Search for the cell housing the specified text and yield its [X, Y] center coordinate. 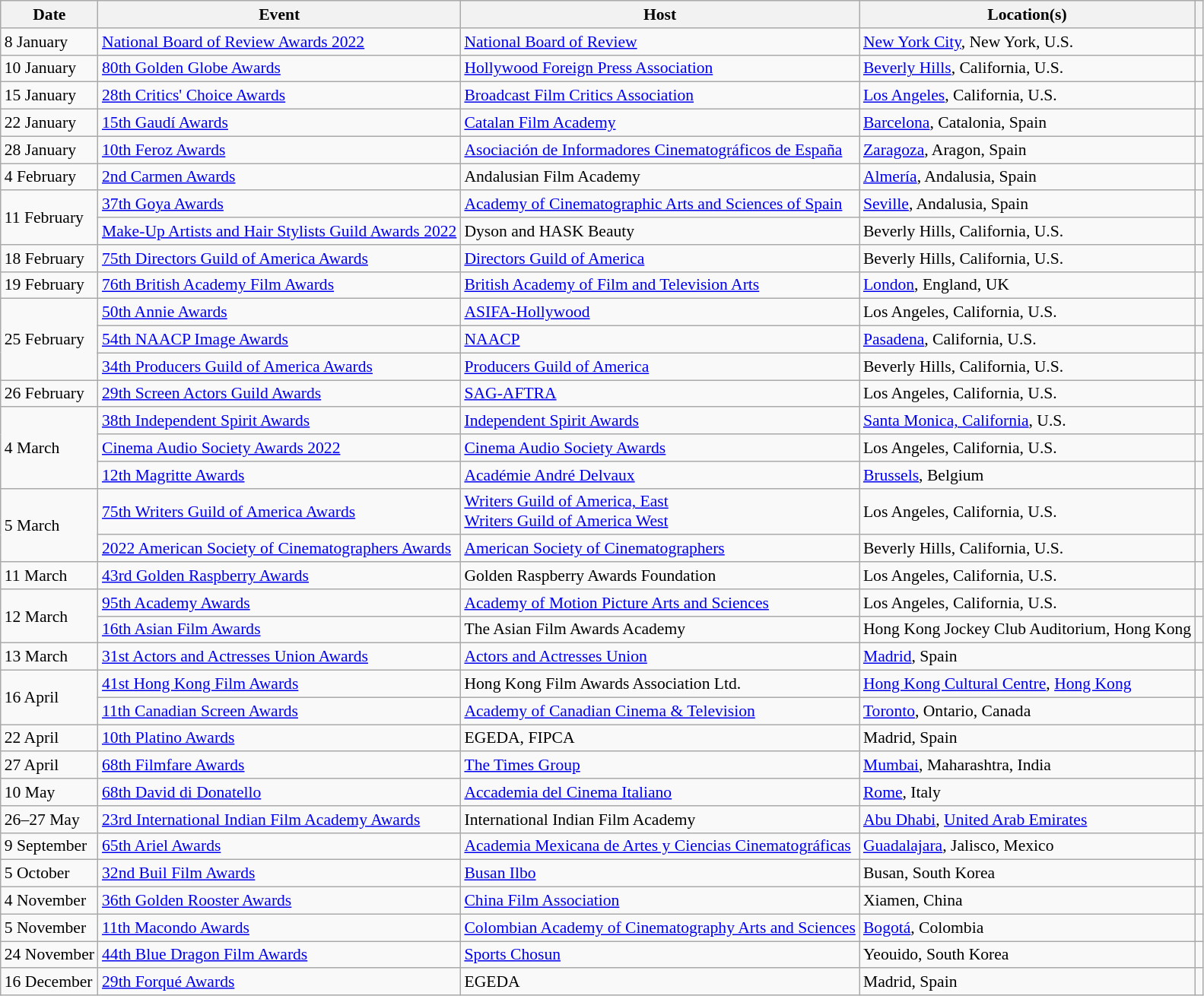
Hong Kong Film Awards Association Ltd. [659, 684]
27 April [49, 766]
38th Independent Spirit Awards [279, 421]
Sports Chosun [659, 955]
EGEDA, FIPCA [659, 738]
75th Writers Guild of America Awards [279, 511]
Andalusian Film Academy [659, 177]
28th Critics' Choice Awards [279, 96]
Location(s) [1027, 14]
Académie André Delvaux [659, 475]
11th Canadian Screen Awards [279, 711]
New York City, New York, U.S. [1027, 42]
13 March [49, 657]
22 April [49, 738]
Academia Mexicana de Artes y Ciencias Cinematográficas [659, 846]
16 December [49, 982]
23rd International Indian Film Academy Awards [279, 820]
China Film Association [659, 901]
65th Ariel Awards [279, 846]
10 January [49, 68]
37th Goya Awards [279, 205]
54th NAACP Image Awards [279, 340]
Writers Guild of America, EastWriters Guild of America West [659, 511]
31st Actors and Actresses Union Awards [279, 657]
8 January [49, 42]
SAG-AFTRA [659, 394]
5 March [49, 525]
24 November [49, 955]
4 February [49, 177]
50th Annie Awards [279, 312]
Host [659, 14]
44th Blue Dragon Film Awards [279, 955]
Rome, Italy [1027, 792]
41st Hong Kong Film Awards [279, 684]
28 January [49, 150]
British Academy of Film and Television Arts [659, 285]
National Board of Review [659, 42]
11 March [49, 576]
26 February [49, 394]
Zaragoza, Aragon, Spain [1027, 150]
15 January [49, 96]
16th Asian Film Awards [279, 630]
12th Magritte Awards [279, 475]
Academy of Canadian Cinema & Television [659, 711]
London, England, UK [1027, 285]
Date [49, 14]
68th David di Donatello [279, 792]
12 March [49, 616]
25 February [49, 339]
Seville, Andalusia, Spain [1027, 205]
2022 American Society of Cinematographers Awards [279, 549]
22 January [49, 123]
18 February [49, 259]
5 October [49, 874]
Actors and Actresses Union [659, 657]
80th Golden Globe Awards [279, 68]
Hong Kong Cultural Centre, Hong Kong [1027, 684]
Barcelona, Catalonia, Spain [1027, 123]
Event [279, 14]
Cinema Audio Society Awards [659, 448]
Bogotá, Colombia [1027, 928]
4 March [49, 449]
Producers Guild of America [659, 366]
29th Forqué Awards [279, 982]
34th Producers Guild of America Awards [279, 366]
68th Filmfare Awards [279, 766]
Xiamen, China [1027, 901]
Academy of Cinematographic Arts and Sciences of Spain [659, 205]
Hong Kong Jockey Club Auditorium, Hong Kong [1027, 630]
11 February [49, 217]
EGEDA [659, 982]
26–27 May [49, 820]
32nd Buil Film Awards [279, 874]
10 May [49, 792]
National Board of Review Awards 2022 [279, 42]
Dyson and HASK Beauty [659, 231]
Yeouido, South Korea [1027, 955]
Colombian Academy of Cinematography Arts and Sciences [659, 928]
19 February [49, 285]
2nd Carmen Awards [279, 177]
Pasadena, California, U.S. [1027, 340]
4 November [49, 901]
9 September [49, 846]
Catalan Film Academy [659, 123]
NAACP [659, 340]
11th Macondo Awards [279, 928]
Asociación de Informadores Cinematográficos de España [659, 150]
16 April [49, 698]
5 November [49, 928]
Golden Raspberry Awards Foundation [659, 576]
Academy of Motion Picture Arts and Sciences [659, 603]
76th British Academy Film Awards [279, 285]
Accademia del Cinema Italiano [659, 792]
36th Golden Rooster Awards [279, 901]
Almería, Andalusia, Spain [1027, 177]
ASIFA-Hollywood [659, 312]
Broadcast Film Critics Association [659, 96]
29th Screen Actors Guild Awards [279, 394]
Busan Ilbo [659, 874]
Busan, South Korea [1027, 874]
43rd Golden Raspberry Awards [279, 576]
Abu Dhabi, United Arab Emirates [1027, 820]
The Asian Film Awards Academy [659, 630]
75th Directors Guild of America Awards [279, 259]
Cinema Audio Society Awards 2022 [279, 448]
15th Gaudí Awards [279, 123]
Toronto, Ontario, Canada [1027, 711]
Mumbai, Maharashtra, India [1027, 766]
Santa Monica, California, U.S. [1027, 421]
Make-Up Artists and Hair Stylists Guild Awards 2022 [279, 231]
10th Platino Awards [279, 738]
Brussels, Belgium [1027, 475]
95th Academy Awards [279, 603]
Hollywood Foreign Press Association [659, 68]
Independent Spirit Awards [659, 421]
10th Feroz Awards [279, 150]
The Times Group [659, 766]
International Indian Film Academy [659, 820]
Directors Guild of America [659, 259]
American Society of Cinematographers [659, 549]
Guadalajara, Jalisco, Mexico [1027, 846]
